Identify which cell holds the provided text, then report its [X, Y] central coordinate. 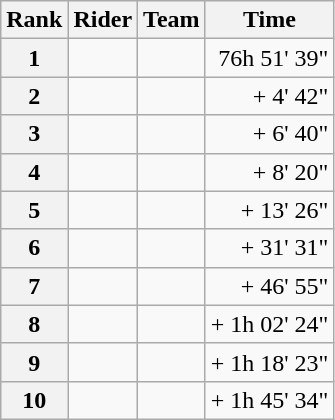
Rank [34, 20]
6 [34, 248]
10 [34, 400]
76h 51' 39" [270, 58]
9 [34, 362]
8 [34, 324]
+ 4' 42" [270, 96]
+ 1h 45' 34" [270, 400]
3 [34, 134]
+ 1h 18' 23" [270, 362]
+ 1h 02' 24" [270, 324]
+ 46' 55" [270, 286]
5 [34, 210]
+ 31' 31" [270, 248]
Rider [103, 20]
+ 13' 26" [270, 210]
+ 6' 40" [270, 134]
Team [172, 20]
Time [270, 20]
7 [34, 286]
+ 8' 20" [270, 172]
2 [34, 96]
1 [34, 58]
4 [34, 172]
